Pinpoint the cell where the given text exists, returning its (X, Y) midpoint coordinate. 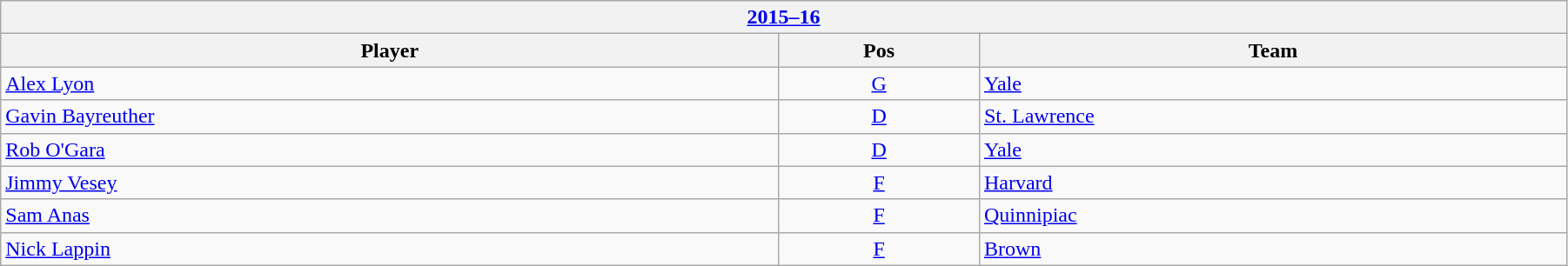
Jimmy Vesey (390, 183)
Brown (1272, 249)
G (879, 83)
Sam Anas (390, 216)
Alex Lyon (390, 83)
Nick Lappin (390, 249)
Pos (879, 50)
Harvard (1272, 183)
Team (1272, 50)
Rob O'Gara (390, 150)
Player (390, 50)
Gavin Bayreuther (390, 116)
Quinnipiac (1272, 216)
St. Lawrence (1272, 116)
2015–16 (784, 17)
